Find where the given text appears and provide that cell's center as (X, Y) coordinate. 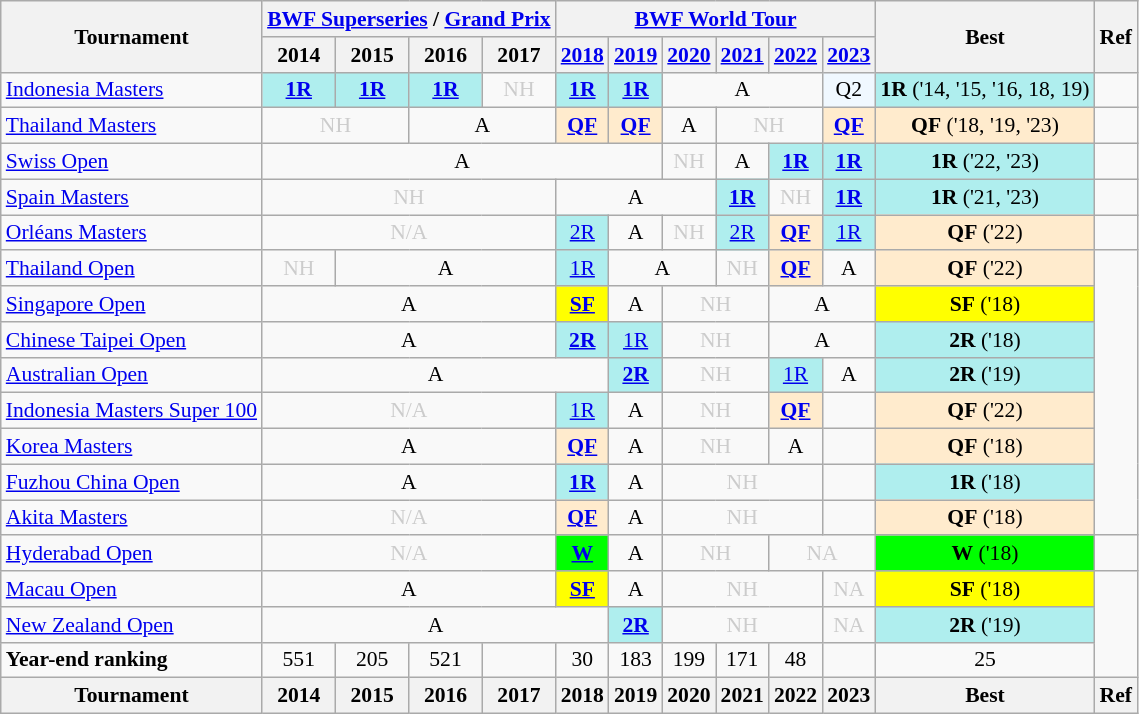
Indonesia Masters Super 100 (132, 411)
1R ('14, '15, '16, 18, 19) (984, 90)
New Zealand Open (132, 625)
1R ('21, '23) (984, 197)
25 (984, 660)
Macau Open (132, 589)
Fuzhou China Open (132, 482)
Chinese Taipei Open (132, 340)
Swiss Open (132, 162)
183 (636, 660)
Akita Masters (132, 518)
2R ('18) (984, 340)
W ('18) (984, 554)
551 (298, 660)
Thailand Open (132, 269)
Singapore Open (132, 304)
30 (582, 660)
1R ('18) (984, 482)
W (582, 554)
BWF Superseries / Grand Prix (409, 19)
Q2 (848, 90)
QF ('18, '19, '23) (984, 126)
BWF World Tour (716, 19)
48 (796, 660)
Hyderabad Open (132, 554)
Thailand Masters (132, 126)
Indonesia Masters (132, 90)
521 (446, 660)
205 (372, 660)
171 (742, 660)
199 (688, 660)
Orléans Masters (132, 233)
Year-end ranking (132, 660)
Australian Open (132, 375)
Korea Masters (132, 447)
1R ('22, '23) (984, 162)
Spain Masters (132, 197)
